Return the [X, Y] coordinate for the center point of the cell that contains the specified text.  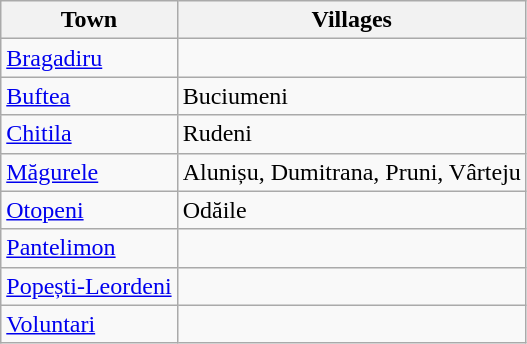
Chitila [89, 134]
Bragadiru [89, 58]
Odăile [352, 210]
Villages [352, 20]
Alunișu, Dumitrana, Pruni, Vârteju [352, 172]
Buftea [89, 96]
Pantelimon [89, 248]
Town [89, 20]
Rudeni [352, 134]
Voluntari [89, 324]
Măgurele [89, 172]
Otopeni [89, 210]
Popești-Leordeni [89, 286]
Buciumeni [352, 96]
